Provide the [X, Y] coordinate of the cell's center where the given text is located.  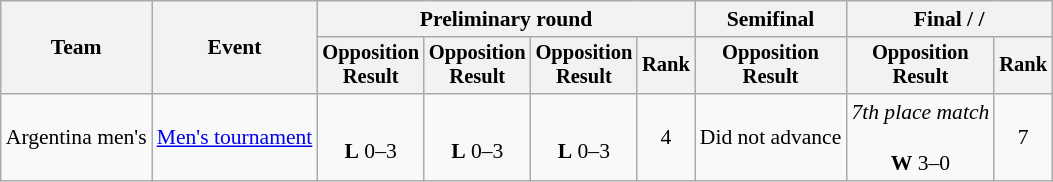
Semifinal [771, 19]
4 [666, 138]
Did not advance [771, 138]
Final / / [949, 19]
Argentina men's [76, 138]
Event [235, 48]
Team [76, 48]
Preliminary round [506, 19]
Men's tournament [235, 138]
7th place matchW 3–0 [920, 138]
7 [1023, 138]
